Capture the cell that displays the provided text and extract its [x, y] central coordinate. 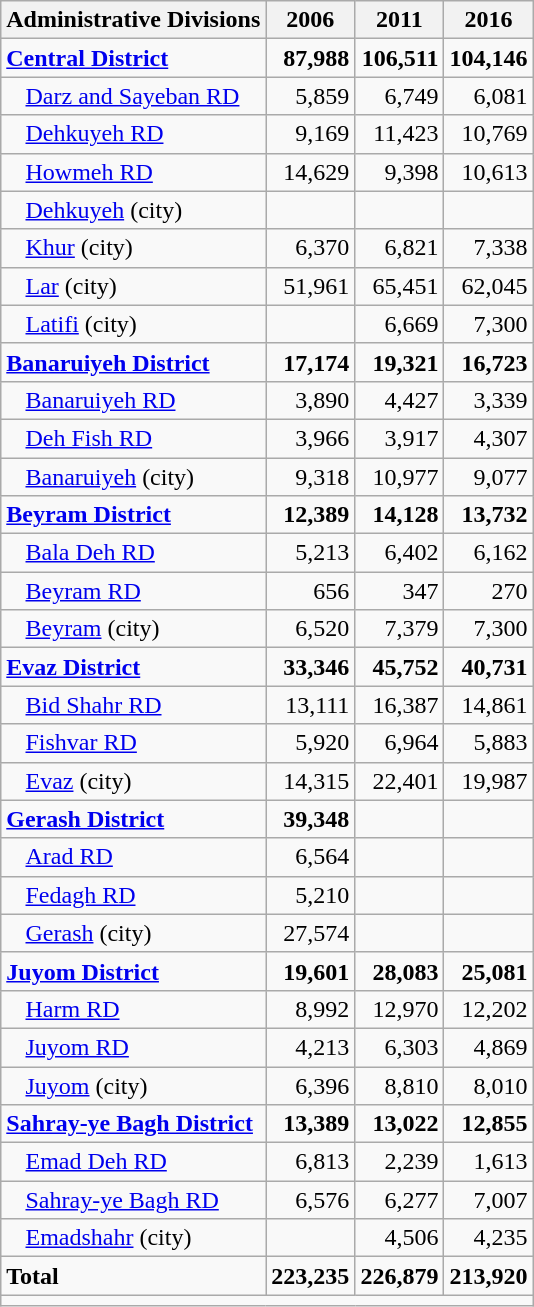
2006 [310, 20]
4,506 [400, 1238]
Central District [134, 58]
8,010 [488, 1085]
6,813 [310, 1162]
Sahray-ye Bagh RD [134, 1200]
17,174 [310, 362]
Bala Deh RD [134, 553]
13,732 [488, 515]
Evaz District [134, 667]
Latifi (city) [134, 324]
6,303 [400, 1047]
Juyom District [134, 971]
33,346 [310, 667]
6,821 [400, 248]
4,307 [488, 438]
10,769 [488, 134]
Beyram District [134, 515]
14,128 [400, 515]
Administrative Divisions [134, 20]
Bid Shahr RD [134, 705]
104,146 [488, 58]
51,961 [310, 286]
Banaruiyeh District [134, 362]
6,564 [310, 857]
Harm RD [134, 1009]
Fedagh RD [134, 895]
5,883 [488, 743]
12,855 [488, 1124]
Emadshahr (city) [134, 1238]
Dehkuyeh (city) [134, 210]
4,869 [488, 1047]
4,213 [310, 1047]
6,277 [400, 1200]
12,970 [400, 1009]
6,576 [310, 1200]
14,629 [310, 172]
5,213 [310, 553]
226,879 [400, 1276]
6,370 [310, 248]
213,920 [488, 1276]
9,077 [488, 477]
12,202 [488, 1009]
Dehkuyeh RD [134, 134]
14,861 [488, 705]
11,423 [400, 134]
13,022 [400, 1124]
2011 [400, 20]
6,749 [400, 96]
Total [134, 1276]
Darz and Sayeban RD [134, 96]
1,613 [488, 1162]
6,964 [400, 743]
Gerash District [134, 819]
Evaz (city) [134, 781]
9,318 [310, 477]
Juyom RD [134, 1047]
7,007 [488, 1200]
656 [310, 591]
6,162 [488, 553]
14,315 [310, 781]
6,520 [310, 629]
5,920 [310, 743]
6,396 [310, 1085]
8,992 [310, 1009]
347 [400, 591]
Khur (city) [134, 248]
25,081 [488, 971]
9,169 [310, 134]
22,401 [400, 781]
Beyram RD [134, 591]
28,083 [400, 971]
223,235 [310, 1276]
10,977 [400, 477]
7,379 [400, 629]
3,917 [400, 438]
106,511 [400, 58]
2016 [488, 20]
87,988 [310, 58]
4,427 [400, 400]
13,389 [310, 1124]
62,045 [488, 286]
3,966 [310, 438]
270 [488, 591]
Fishvar RD [134, 743]
Deh Fish RD [134, 438]
13,111 [310, 705]
Arad RD [134, 857]
Juyom (city) [134, 1085]
10,613 [488, 172]
19,601 [310, 971]
27,574 [310, 933]
7,338 [488, 248]
6,669 [400, 324]
12,389 [310, 515]
39,348 [310, 819]
6,402 [400, 553]
8,810 [400, 1085]
9,398 [400, 172]
3,339 [488, 400]
65,451 [400, 286]
4,235 [488, 1238]
45,752 [400, 667]
2,239 [400, 1162]
40,731 [488, 667]
Emad Deh RD [134, 1162]
Lar (city) [134, 286]
Howmeh RD [134, 172]
19,987 [488, 781]
5,859 [310, 96]
16,387 [400, 705]
16,723 [488, 362]
Banaruiyeh (city) [134, 477]
6,081 [488, 96]
5,210 [310, 895]
Beyram (city) [134, 629]
3,890 [310, 400]
19,321 [400, 362]
Gerash (city) [134, 933]
Banaruiyeh RD [134, 400]
Sahray-ye Bagh District [134, 1124]
